Return [X, Y] of the center of cell containing provided text 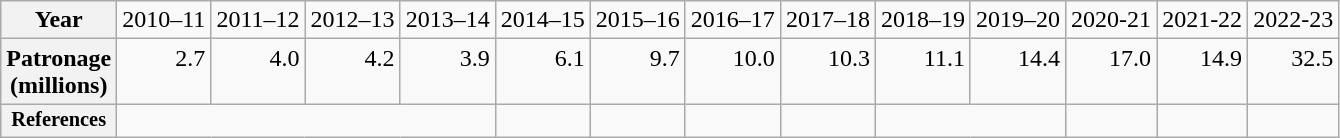
2013–14 [448, 20]
11.1 [922, 72]
2016–17 [732, 20]
Patronage(millions) [59, 72]
2017–18 [828, 20]
4.0 [258, 72]
2015–16 [638, 20]
2.7 [164, 72]
14.9 [1202, 72]
2022-23 [1294, 20]
14.4 [1018, 72]
4.2 [352, 72]
2018–19 [922, 20]
3.9 [448, 72]
10.3 [828, 72]
2021-22 [1202, 20]
17.0 [1112, 72]
2012–13 [352, 20]
2010–11 [164, 20]
10.0 [732, 72]
2019–20 [1018, 20]
2011–12 [258, 20]
6.1 [542, 72]
9.7 [638, 72]
Year [59, 20]
2014–15 [542, 20]
References [59, 121]
32.5 [1294, 72]
2020-21 [1112, 20]
